Identify which cell holds the provided text, then report its [x, y] central coordinate. 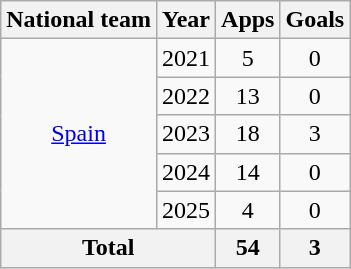
5 [248, 58]
2025 [186, 210]
2022 [186, 96]
13 [248, 96]
National team [79, 20]
2021 [186, 58]
Goals [315, 20]
Year [186, 20]
18 [248, 134]
Apps [248, 20]
2024 [186, 172]
4 [248, 210]
2023 [186, 134]
14 [248, 172]
54 [248, 248]
Spain [79, 134]
Total [108, 248]
